Search for the cell housing the specified text and yield its [X, Y] center coordinate. 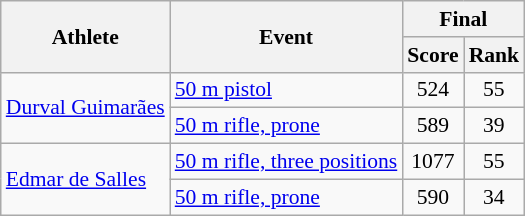
Event [286, 36]
39 [494, 126]
590 [432, 197]
524 [432, 90]
589 [432, 126]
50 m pistol [286, 90]
Edmar de Salles [86, 180]
Score [432, 55]
1077 [432, 162]
50 m rifle, three positions [286, 162]
34 [494, 197]
Durval Guimarães [86, 108]
Rank [494, 55]
Athlete [86, 36]
Final [463, 19]
